Scan for the cell matching the given text and deliver its (x, y) coordinate at center. 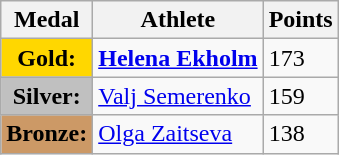
Helena Ekholm (178, 58)
159 (300, 96)
Gold: (47, 58)
Silver: (47, 96)
Bronze: (47, 134)
Valj Semerenko (178, 96)
173 (300, 58)
Points (300, 20)
Olga Zaitseva (178, 134)
Athlete (178, 20)
Medal (47, 20)
138 (300, 134)
